Locate the cell with the specified text and output its [x, y] center coordinate. 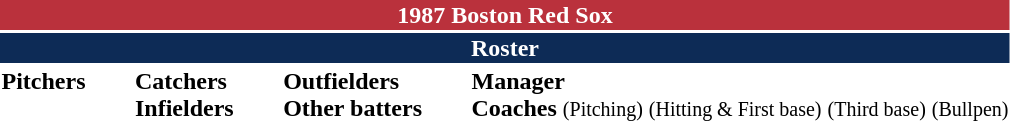
Roster [505, 48]
1987 Boston Red Sox [505, 15]
